Extract the (x, y) coordinate from the center of the cell holding the provided text.  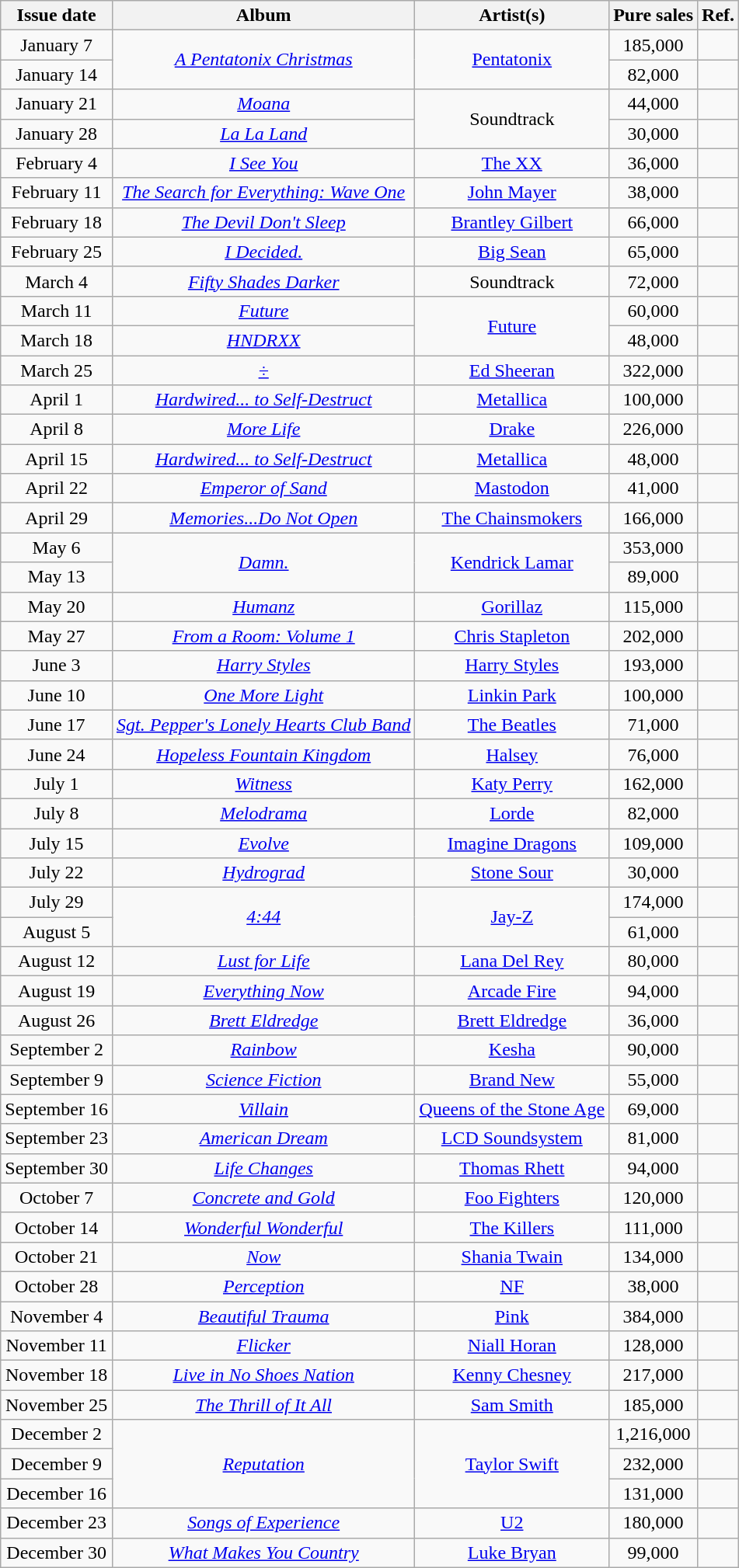
August 12 (57, 961)
1,216,000 (654, 1434)
Pure sales (654, 16)
January 14 (57, 75)
Villain (263, 1109)
July 15 (57, 843)
Luke Bryan (512, 1552)
Album (263, 16)
Sgt. Pepper's Lonely Hearts Club Band (263, 725)
U2 (512, 1523)
128,000 (654, 1346)
Humanz (263, 607)
June 24 (57, 754)
I Decided. (263, 252)
Kendrick Lamar (512, 562)
Everything Now (263, 991)
April 22 (57, 488)
Hopeless Fountain Kingdom (263, 754)
Ed Sheeran (512, 370)
March 11 (57, 311)
61,000 (654, 932)
202,000 (654, 636)
October 14 (57, 1227)
Linkin Park (512, 695)
September 16 (57, 1109)
The XX (512, 163)
June 10 (57, 695)
89,000 (654, 577)
November 25 (57, 1405)
June 17 (57, 725)
99,000 (654, 1552)
Now (263, 1257)
October 7 (57, 1198)
January 28 (57, 134)
March 25 (57, 370)
A Pentatonix Christmas (263, 60)
Thomas Rhett (512, 1168)
131,000 (654, 1493)
Damn. (263, 562)
HNDRXX (263, 340)
The Search for Everything: Wave One (263, 193)
Evolve (263, 843)
April 29 (57, 518)
Big Sean (512, 252)
LCD Soundsystem (512, 1139)
May 6 (57, 548)
Memories...Do Not Open (263, 518)
May 13 (57, 577)
Brantley Gilbert (512, 222)
Lorde (512, 813)
55,000 (654, 1080)
72,000 (654, 281)
Shania Twain (512, 1257)
384,000 (654, 1316)
The Chainsmokers (512, 518)
December 9 (57, 1464)
January 21 (57, 104)
Niall Horan (512, 1346)
October 28 (57, 1286)
November 11 (57, 1346)
Arcade Fire (512, 991)
226,000 (654, 429)
217,000 (654, 1375)
Lust for Life (263, 961)
Gorillaz (512, 607)
American Dream (263, 1139)
July 1 (57, 784)
÷ (263, 370)
Artist(s) (512, 16)
December 30 (57, 1552)
One More Light (263, 695)
90,000 (654, 1050)
Pink (512, 1316)
Kesha (512, 1050)
January 7 (57, 45)
February 25 (57, 252)
May 27 (57, 636)
September 2 (57, 1050)
134,000 (654, 1257)
Reputation (263, 1464)
Jay-Z (512, 917)
Imagine Dragons (512, 843)
120,000 (654, 1198)
66,000 (654, 222)
Mastodon (512, 488)
John Mayer (512, 193)
65,000 (654, 252)
July 8 (57, 813)
The Killers (512, 1227)
More Life (263, 429)
322,000 (654, 370)
232,000 (654, 1464)
Wonderful Wonderful (263, 1227)
76,000 (654, 754)
February 18 (57, 222)
February 4 (57, 163)
109,000 (654, 843)
Live in No Shoes Nation (263, 1375)
The Beatles (512, 725)
December 16 (57, 1493)
193,000 (654, 666)
60,000 (654, 311)
4:44 (263, 917)
Issue date (57, 16)
Pentatonix (512, 60)
Drake (512, 429)
69,000 (654, 1109)
Stone Sour (512, 873)
What Makes You Country (263, 1552)
September 9 (57, 1080)
166,000 (654, 518)
Queens of the Stone Age (512, 1109)
111,000 (654, 1227)
Hydrograd (263, 873)
44,000 (654, 104)
April 8 (57, 429)
Kenny Chesney (512, 1375)
February 11 (57, 193)
162,000 (654, 784)
The Devil Don't Sleep (263, 222)
180,000 (654, 1523)
Rainbow (263, 1050)
May 20 (57, 607)
August 19 (57, 991)
August 5 (57, 932)
Lana Del Rey (512, 961)
Fifty Shades Darker (263, 281)
Taylor Swift (512, 1464)
71,000 (654, 725)
115,000 (654, 607)
Ref. (718, 16)
Halsey (512, 754)
March 18 (57, 340)
September 23 (57, 1139)
La La Land (263, 134)
March 4 (57, 281)
July 22 (57, 873)
Foo Fighters (512, 1198)
80,000 (654, 961)
353,000 (654, 548)
NF (512, 1286)
Beautiful Trauma (263, 1316)
Chris Stapleton (512, 636)
Flicker (263, 1346)
41,000 (654, 488)
September 30 (57, 1168)
The Thrill of It All (263, 1405)
July 29 (57, 902)
Melodrama (263, 813)
Moana (263, 104)
Sam Smith (512, 1405)
Witness (263, 784)
April 15 (57, 459)
December 2 (57, 1434)
November 18 (57, 1375)
December 23 (57, 1523)
October 21 (57, 1257)
Life Changes (263, 1168)
174,000 (654, 902)
August 26 (57, 1020)
June 3 (57, 666)
April 1 (57, 400)
From a Room: Volume 1 (263, 636)
Perception (263, 1286)
Emperor of Sand (263, 488)
Songs of Experience (263, 1523)
Brand New (512, 1080)
81,000 (654, 1139)
Concrete and Gold (263, 1198)
Katy Perry (512, 784)
November 4 (57, 1316)
I See You (263, 163)
Science Fiction (263, 1080)
